Return (x, y) of the center of cell containing provided text 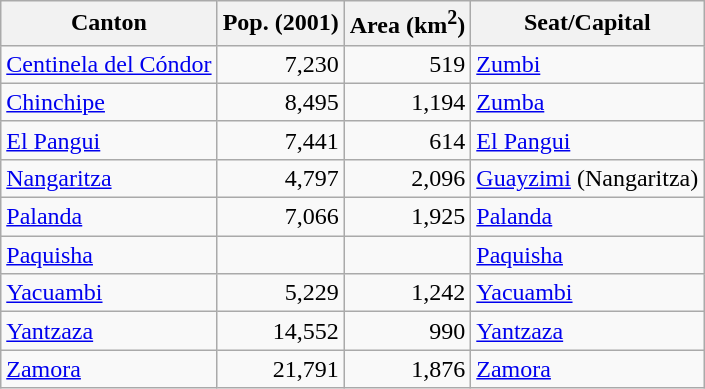
Canton (109, 24)
7,066 (280, 217)
Centinela del Cóndor (109, 64)
4,797 (280, 178)
Nangaritza (109, 178)
Pop. (2001) (280, 24)
Zumba (588, 102)
5,229 (280, 293)
7,441 (280, 140)
Guayzimi (Nangaritza) (588, 178)
519 (408, 64)
21,791 (280, 369)
8,495 (280, 102)
1,925 (408, 217)
990 (408, 331)
Chinchipe (109, 102)
614 (408, 140)
14,552 (280, 331)
1,242 (408, 293)
Area (km2) (408, 24)
Zumbi (588, 64)
1,194 (408, 102)
7,230 (280, 64)
Seat/Capital (588, 24)
2,096 (408, 178)
1,876 (408, 369)
